Detect which cell encompasses the target text, then output its (x, y) center coordinate. 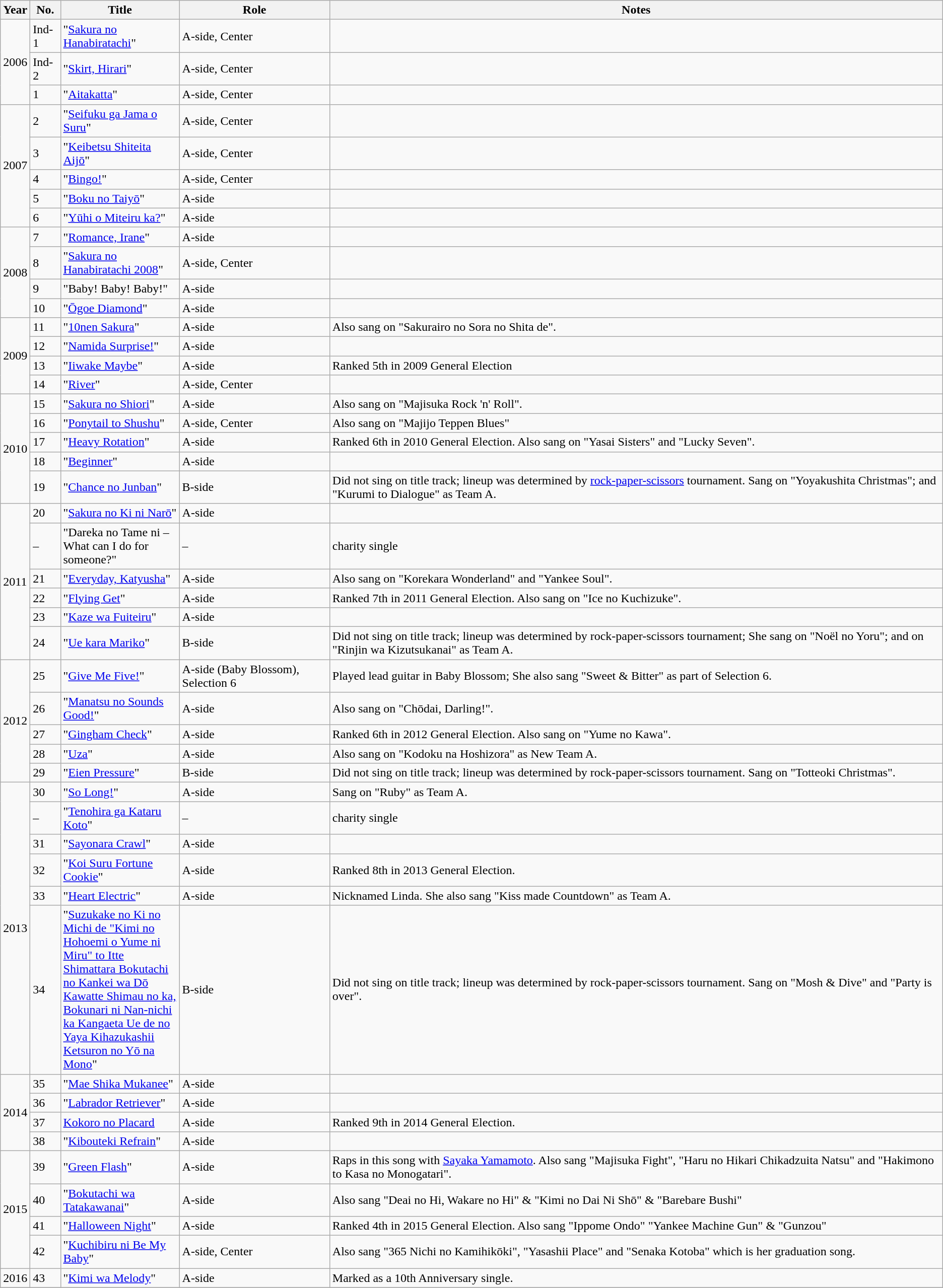
Role (254, 10)
22 (45, 598)
"Labrador Retriever" (120, 1103)
"Manatsu no Sounds Good!" (120, 709)
9 (45, 289)
"Chance no Junban" (120, 487)
40 (45, 1199)
10 (45, 308)
5 (45, 198)
"Kimi wa Melody" (120, 1278)
2014 (15, 1112)
"Dareka no Tame ni – What can I do for someone?" (120, 546)
Ind-2 (45, 68)
17 (45, 442)
2012 (15, 721)
Also sang on "Korekara Wonderland" and "Yankee Soul". (636, 579)
29 (45, 773)
"Mae Shika Mukanee" (120, 1084)
Also sang on "Majisuka Rock 'n' Roll". (636, 404)
21 (45, 579)
"Kibouteki Refrain" (120, 1141)
Ranked 7th in 2011 General Election. Also sang on "Ice no Kuchizuke". (636, 598)
Played lead guitar in Baby Blossom; She also sang "Sweet & Bitter" as part of Selection 6. (636, 676)
30 (45, 792)
"Sayonara Crawl" (120, 844)
Title (120, 10)
33 (45, 896)
"Ōgoe Diamond" (120, 308)
34 (45, 990)
"Eien Pressure" (120, 773)
14 (45, 385)
"Bingo!" (120, 179)
35 (45, 1084)
Also sang on "Majijo Teppen Blues" (636, 423)
Ranked 4th in 2015 General Election. Also sang "Ippome Ondo" "Yankee Machine Gun" & "Gunzou" (636, 1226)
6 (45, 218)
A-side (Baby Blossom), Selection 6 (254, 676)
Did not sing on title track; lineup was determined by rock-paper-scissors tournament. Sang on "Totteoki Christmas". (636, 773)
39 (45, 1167)
"Sakura no Shiori" (120, 404)
Sang on "Ruby" as Team A. (636, 792)
2008 (15, 272)
37 (45, 1122)
23 (45, 617)
"Boku no Taiyō" (120, 198)
18 (45, 461)
"Yūhi o Miteiru ka?" (120, 218)
"Heavy Rotation" (120, 442)
Ranked 8th in 2013 General Election. (636, 870)
2009 (15, 356)
Ranked 9th in 2014 General Election. (636, 1122)
26 (45, 709)
"Aitakatta" (120, 95)
"Ue kara Mariko" (120, 642)
"Namida Surprise!" (120, 346)
2007 (15, 166)
"Halloween Night" (120, 1226)
"So Long!" (120, 792)
41 (45, 1226)
2006 (15, 62)
7 (45, 237)
8 (45, 263)
1 (45, 95)
"Heart Electric" (120, 896)
"Ponytail to Shushu" (120, 423)
"River" (120, 385)
"Sakura no Hanabiratachi" (120, 36)
42 (45, 1252)
20 (45, 513)
38 (45, 1141)
31 (45, 844)
16 (45, 423)
No. (45, 10)
Also sang on "Chōdai, Darling!". (636, 709)
Also sang on "Kodoku na Hoshizora" as New Team A. (636, 754)
36 (45, 1103)
2010 (15, 449)
19 (45, 487)
"Give Me Five!" (120, 676)
2013 (15, 928)
Also sang "Deai no Hi, Wakare no Hi" & "Kimi no Dai Ni Shō" & "Barebare Bushi" (636, 1199)
Ranked 6th in 2012 General Election. Also sang on "Yume no Kawa". (636, 735)
"Green Flash" (120, 1167)
"Uza" (120, 754)
Ind-1 (45, 36)
11 (45, 327)
"Beginner" (120, 461)
"Bokutachi wa Tatakawanai" (120, 1199)
Kokoro no Placard (120, 1122)
24 (45, 642)
"Romance, Irane" (120, 237)
28 (45, 754)
25 (45, 676)
"Sakura no Ki ni Narō" (120, 513)
12 (45, 346)
27 (45, 735)
"Gingham Check" (120, 735)
"Baby! Baby! Baby!" (120, 289)
Also sang "365 Nichi no Kamihikōki", "Yasashii Place" and "Senaka Kotoba" which is her graduation song. (636, 1252)
"Kaze wa Fuiteiru" (120, 617)
"Flying Get" (120, 598)
Also sang on "Sakurairo no Sora no Shita de". (636, 327)
Marked as a 10th Anniversary single. (636, 1278)
2016 (15, 1278)
"Sakura no Hanabiratachi 2008" (120, 263)
32 (45, 870)
2011 (15, 581)
15 (45, 404)
43 (45, 1278)
"Skirt, Hirari" (120, 68)
"Tenohira ga Kataru Koto" (120, 818)
2 (45, 121)
Raps in this song with Sayaka Yamamoto. Also sang "Majisuka Fight", "Haru no Hikari Chikadzuita Natsu" and "Hakimono to Kasa no Monogatari". (636, 1167)
"Iiwake Maybe" (120, 366)
"Seifuku ga Jama o Suru" (120, 121)
"Koi Suru Fortune Cookie" (120, 870)
2015 (15, 1209)
Ranked 5th in 2009 General Election (636, 366)
"Keibetsu Shiteita Aijō" (120, 153)
"Everyday, Katyusha" (120, 579)
"Kuchibiru ni Be My Baby" (120, 1252)
Nicknamed Linda. She also sang "Kiss made Countdown" as Team A. (636, 896)
3 (45, 153)
"10nen Sakura" (120, 327)
Did not sing on title track; lineup was determined by rock-paper-scissors tournament. Sang on "Mosh & Dive" and "Party is over". (636, 990)
Notes (636, 10)
13 (45, 366)
Ranked 6th in 2010 General Election. Also sang on "Yasai Sisters" and "Lucky Seven". (636, 442)
4 (45, 179)
Year (15, 10)
